Return (x, y) of the center of cell containing provided text 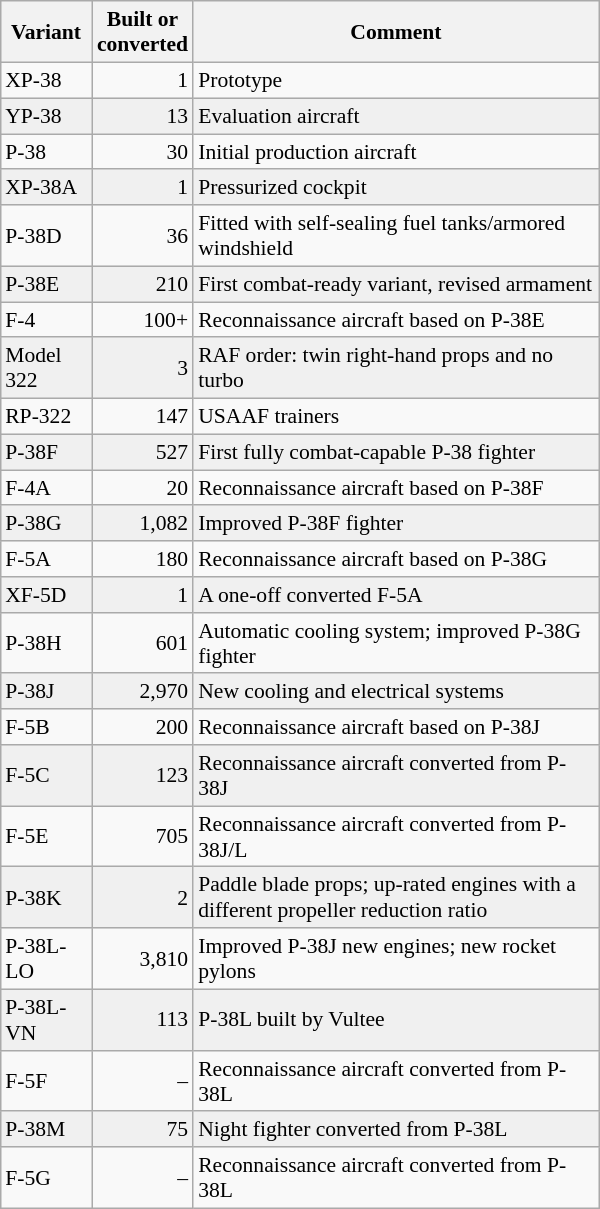
100+ (142, 320)
3,810 (142, 958)
210 (142, 284)
200 (142, 727)
A one-off converted F-5A (396, 595)
P-38L built by Vultee (396, 1020)
Evaluation aircraft (396, 116)
Reconnaissance aircraft based on P-38F (396, 488)
Initial production aircraft (396, 152)
Automatic cooling system; improved P-38G fighter (396, 642)
705 (142, 836)
P-38F (46, 452)
180 (142, 559)
75 (142, 1129)
YP-38 (46, 116)
First combat-ready variant, revised armament (396, 284)
F-5E (46, 836)
F-5A (46, 559)
1,082 (142, 523)
Improved P-38J new engines; new rocket pylons (396, 958)
30 (142, 152)
F-5C (46, 776)
Comment (396, 32)
F-5B (46, 727)
First fully combat-capable P-38 fighter (396, 452)
113 (142, 1020)
13 (142, 116)
Variant (46, 32)
Reconnaissance aircraft based on P-38J (396, 727)
Improved P-38F fighter (396, 523)
XF-5D (46, 595)
P-38H (46, 642)
P-38M (46, 1129)
P-38G (46, 523)
P-38E (46, 284)
F-4A (46, 488)
P-38D (46, 236)
36 (142, 236)
123 (142, 776)
Reconnaissance aircraft based on P-38E (396, 320)
Reconnaissance aircraft based on P-38G (396, 559)
Model 322 (46, 368)
XP-38 (46, 80)
P-38J (46, 691)
2,970 (142, 691)
F-4 (46, 320)
527 (142, 452)
Pressurized cockpit (396, 187)
New cooling and electrical systems (396, 691)
Night fighter converted from P-38L (396, 1129)
RAF order: twin right-hand props and no turbo (396, 368)
3 (142, 368)
F-5F (46, 1080)
601 (142, 642)
Paddle blade props; up-rated engines with a different propeller reduction ratio (396, 898)
147 (142, 416)
RP-322 (46, 416)
P-38K (46, 898)
Fitted with self-sealing fuel tanks/armored windshield (396, 236)
XP-38A (46, 187)
Prototype (396, 80)
2 (142, 898)
Reconnaissance aircraft converted from P-38J/L (396, 836)
P-38 (46, 152)
F-5G (46, 1178)
USAAF trainers (396, 416)
P-38L-LO (46, 958)
P-38L-VN (46, 1020)
Built or converted (142, 32)
Reconnaissance aircraft converted from P-38J (396, 776)
20 (142, 488)
